Return (x, y) of the center of cell containing provided text 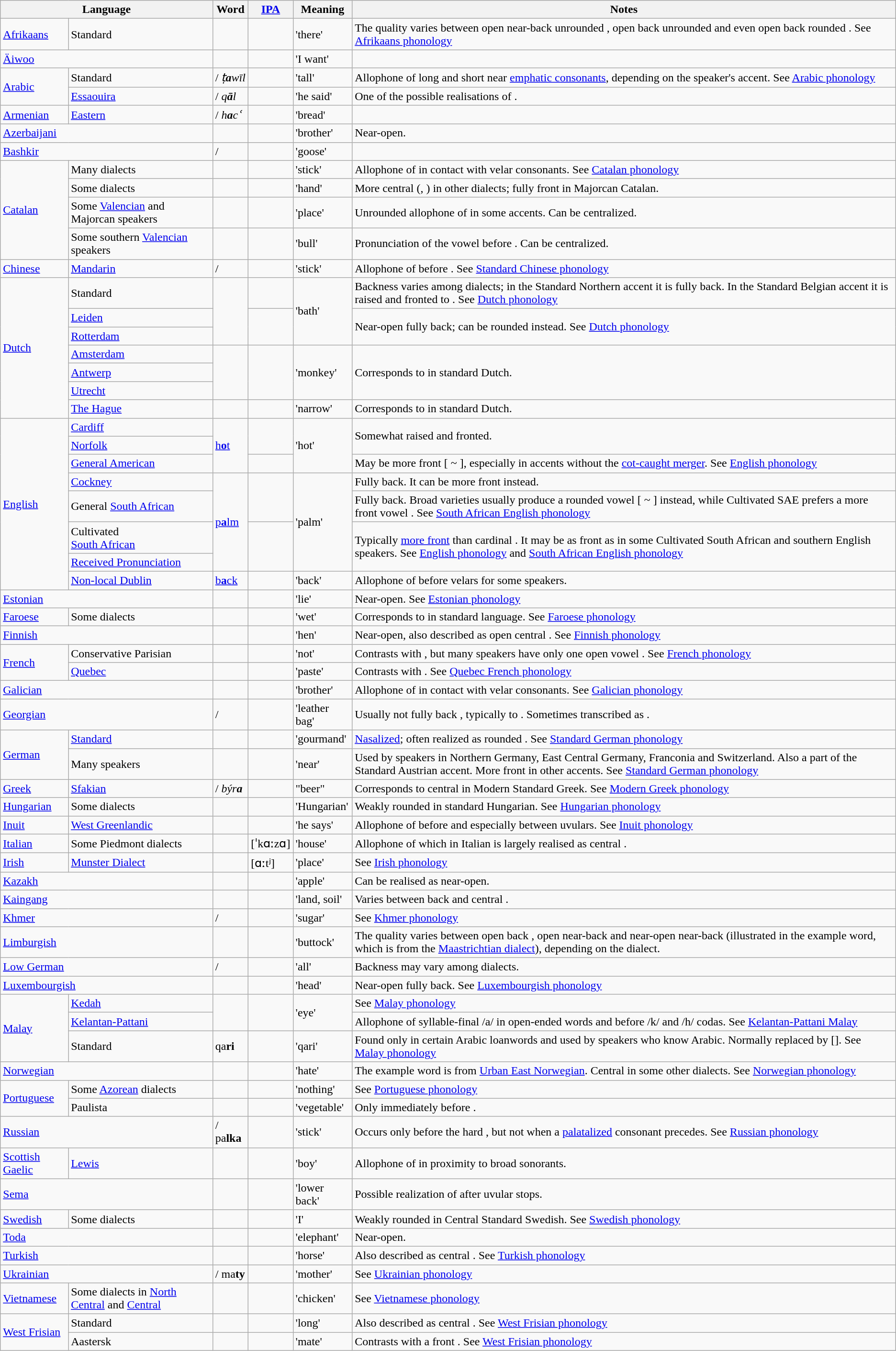
'not' (323, 653)
Italian (34, 844)
General American (141, 463)
Corresponds to central in Modern Standard Greek. See Modern Greek phonology (624, 788)
General South African (141, 507)
Limburgish (107, 942)
Pronunciation of the vowel before . Can be centralized. (624, 243)
Aastersk (141, 1341)
Near-open fully back; can be rounded instead. See Dutch phonology (624, 327)
Georgian (107, 714)
'he said' (323, 96)
Mandarin (141, 269)
Language (107, 10)
English (34, 504)
The example word is from Urban East Norwegian. Central in some other dialects. See Norwegian phonology (624, 1071)
Many dialects (141, 169)
Usually not fully back , typically to . Sometimes transcribed as . (624, 714)
'hate' (323, 1071)
Catalan (34, 210)
Armenian (34, 115)
Meaning (323, 10)
Sfakian (141, 788)
'chicken' (323, 1298)
Also described as central . See West Frisian phonology (624, 1323)
'bath' (323, 311)
See Ukrainian phonology (624, 1274)
'there' (323, 34)
'buttock' (323, 942)
Only immediately before . (624, 1107)
'all' (323, 967)
'paste' (323, 672)
Cardiff (141, 427)
Russian (107, 1132)
The quality varies between open near-back unrounded , open back unrounded and even open back rounded . See Afrikaans phonology (624, 34)
Some Valencian and Majorcan speakers (141, 213)
Notes (624, 10)
'hot' (323, 445)
'wet' (323, 617)
palm (231, 522)
Non-local Dublin (141, 580)
One of the possible realisations of . (624, 96)
See Portuguese phonology (624, 1089)
Portuguese (34, 1098)
'elephant' (323, 1237)
Ukrainian (107, 1274)
'lower back' (323, 1194)
Khmer (107, 918)
Kelantan-Pattani (141, 1022)
Contrasts with , but many speakers have only one open vowel . See French phonology (624, 653)
'monkey' (323, 372)
Kedah (141, 1003)
"beer" (323, 788)
'head' (323, 985)
Arabic (34, 87)
Allophone of before and especially between uvulars. See Inuit phonology (624, 825)
Rotterdam (141, 336)
'hand' (323, 188)
'nothing' (323, 1089)
'he says' (323, 825)
Allophone of in proximity to broad sonorants. (624, 1163)
May be more front [ ~ ], especially in accents without the cot-caught merger. See English phonology (624, 463)
Contrasts with a front . See West Frisian phonology (624, 1341)
Finnish (107, 635)
Amsterdam (141, 354)
Munster Dialect (141, 863)
'long' (323, 1323)
Near-open fully back. See Luxembourgish phonology (624, 985)
Faroese (34, 617)
Estonian (107, 599)
Leiden (141, 318)
Contrasts with . See Quebec French phonology (624, 672)
Somewhat raised and fronted. (624, 436)
'back' (323, 580)
Allophone of in contact with velar consonants. See Galician phonology (624, 690)
'mate' (323, 1341)
Nasalized; often realized as rounded . See Standard German phonology (624, 739)
Kaingang (107, 899)
Some Azorean dialects (141, 1089)
Unrounded allophone of in some accents. Can be centralized. (624, 213)
'palm' (323, 522)
Backness may vary among dialects. (624, 967)
Toda (107, 1237)
The Hague (141, 409)
'horse' (323, 1255)
Norwegian (107, 1071)
Fully back. It can be more front instead. (624, 482)
Paulista (141, 1107)
Occurs only before the hard , but not when a palatalized consonant precedes. See Russian phonology (624, 1132)
Greek (34, 788)
'I' (323, 1219)
'goose' (323, 151)
Low German (107, 967)
'vegetable' (323, 1107)
Azerbaijani (107, 133)
Some dialects in North Central and Central (141, 1298)
Utrecht (141, 391)
Varies between back and central . (624, 899)
Swedish (34, 1219)
back (231, 580)
Many speakers (141, 764)
'hen' (323, 635)
Galician (107, 690)
More central (, ) in other dialects; fully front in Majorcan Catalan. (624, 188)
Hungarian (34, 807)
Near-open, also described as open central . See Finnish phonology (624, 635)
Word (231, 10)
Turkish (107, 1255)
Lewis (141, 1163)
Some southern Valencian speakers (141, 243)
/ palka (231, 1132)
/ maty (231, 1274)
'bread' (323, 115)
Bashkir (107, 151)
See Irish phonology (624, 863)
Allophone of before . See Standard Chinese phonology (624, 269)
'qari' (323, 1047)
'gourmand' (323, 739)
Can be realised as near-open. (624, 881)
Some Piedmont dialects (141, 844)
Allophone of syllable-final /a/ in open-ended words and before /k/ and /h/ codas. See Kelantan-Pattani Malay (624, 1022)
'sugar' (323, 918)
German (34, 754)
Afrikaans (34, 34)
Found only in certain Arabic loanwords and used by speakers who know Arabic. Normally replaced by []. See Malay phonology (624, 1047)
West Greenlandic (141, 825)
IPA (271, 10)
Quebec (141, 672)
Also described as central . See Turkish phonology (624, 1255)
'Hungarian' (323, 807)
CultivatedSouth African (141, 537)
Conservative Parisian (141, 653)
'land, soil' (323, 899)
Chinese (34, 269)
Äiwoo (107, 59)
'tall' (323, 78)
'near' (323, 764)
French (34, 663)
/ qāl (231, 96)
'boy' (323, 1163)
Sema (107, 1194)
'lie' (323, 599)
See Malay phonology (624, 1003)
Dutch (34, 348)
'narrow' (323, 409)
Allophone of long and short near emphatic consonants, depending on the speaker's accent. See Arabic phonology (624, 78)
Antwerp (141, 372)
Essaouira (141, 96)
Near-open. See Estonian phonology (624, 599)
hot (231, 445)
'leather bag' (323, 714)
[ɑːtʲ] (271, 863)
'bull' (323, 243)
Irish (34, 863)
'eye' (323, 1013)
See Vietnamese phonology (624, 1298)
'apple' (323, 881)
Luxembourgish (107, 985)
Inuit (34, 825)
Corresponds to in standard language. See Faroese phonology (624, 617)
Malay (34, 1028)
Allophone of before velars for some speakers. (624, 580)
qari (231, 1047)
/ býra (231, 788)
Eastern (141, 115)
'mother' (323, 1274)
'I want' (323, 59)
Possible realization of after uvular stops. (624, 1194)
/ hacʿ (231, 115)
Allophone of in contact with velar consonants. See Catalan phonology (624, 169)
Weakly rounded in Central Standard Swedish. See Swedish phonology (624, 1219)
Allophone of which in Italian is largely realised as central . (624, 844)
Scottish Gaelic (34, 1163)
Norfolk (141, 445)
See Khmer phonology (624, 918)
Weakly rounded in standard Hungarian. See Hungarian phonology (624, 807)
[ˈkɑːzɑ] (271, 844)
Cockney (141, 482)
/ ṭawīl (231, 78)
Kazakh (107, 881)
West Frisian (34, 1332)
Vietnamese (34, 1298)
'house' (323, 844)
Received Pronunciation (141, 562)
